Identify which cell holds the provided text, then report its [X, Y] central coordinate. 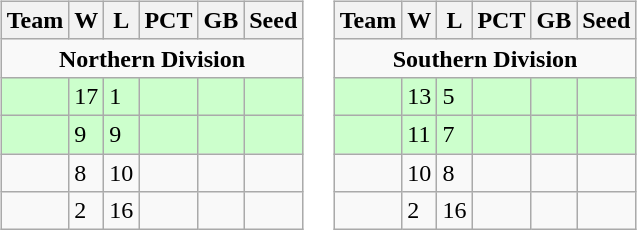
Southern Division [485, 58]
11 [420, 134]
1 [122, 96]
13 [420, 96]
5 [454, 96]
7 [454, 134]
17 [86, 96]
Northern Division [152, 58]
